For the text-containing cell, return its midpoint in [x, y] coordinate format. 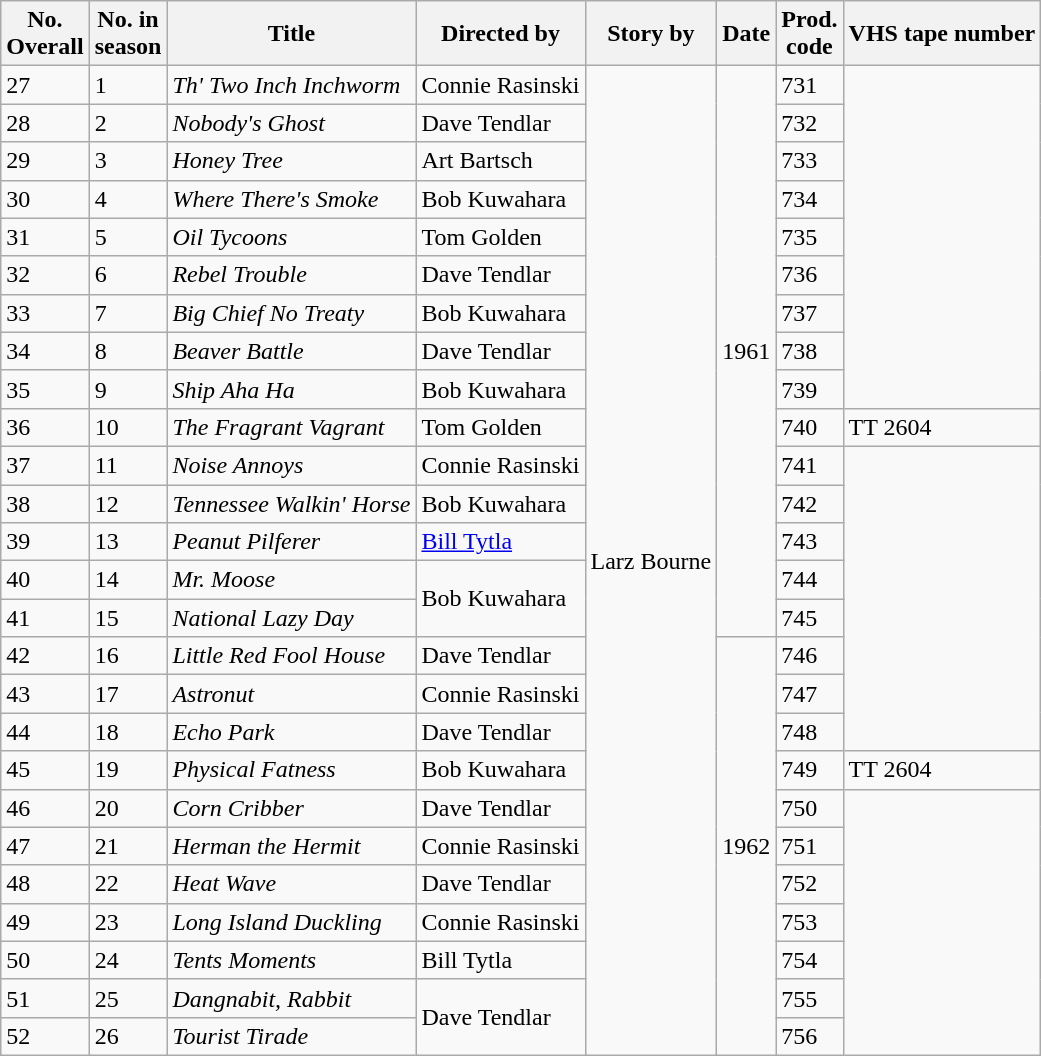
Where There's Smoke [292, 199]
No. inseason [128, 34]
16 [128, 656]
24 [128, 960]
7 [128, 313]
752 [810, 884]
Peanut Pilferer [292, 542]
No.Overall [45, 34]
754 [810, 960]
Ship Aha Ha [292, 389]
50 [45, 960]
Mr. Moose [292, 580]
732 [810, 123]
Tents Moments [292, 960]
Little Red Fool House [292, 656]
746 [810, 656]
Directed by [500, 34]
Rebel Trouble [292, 275]
Big Chief No Treaty [292, 313]
742 [810, 503]
755 [810, 998]
27 [45, 85]
735 [810, 237]
37 [45, 465]
5 [128, 237]
9 [128, 389]
21 [128, 846]
736 [810, 275]
Nobody's Ghost [292, 123]
Dangnabit, Rabbit [292, 998]
Long Island Duckling [292, 922]
35 [45, 389]
6 [128, 275]
3 [128, 161]
25 [128, 998]
Th' Two Inch Inchworm [292, 85]
1 [128, 85]
19 [128, 770]
26 [128, 1036]
Prod.code [810, 34]
Story by [651, 34]
748 [810, 732]
VHS tape number [942, 34]
Heat Wave [292, 884]
22 [128, 884]
29 [45, 161]
753 [810, 922]
Larz Bourne [651, 561]
28 [45, 123]
40 [45, 580]
11 [128, 465]
18 [128, 732]
1962 [746, 846]
17 [128, 694]
Tennessee Walkin' Horse [292, 503]
744 [810, 580]
Noise Annoys [292, 465]
36 [45, 427]
34 [45, 351]
47 [45, 846]
741 [810, 465]
12 [128, 503]
731 [810, 85]
15 [128, 618]
745 [810, 618]
Echo Park [292, 732]
734 [810, 199]
Physical Fatness [292, 770]
45 [45, 770]
33 [45, 313]
737 [810, 313]
31 [45, 237]
738 [810, 351]
8 [128, 351]
41 [45, 618]
The Fragrant Vagrant [292, 427]
Art Bartsch [500, 161]
Oil Tycoons [292, 237]
Tourist Tirade [292, 1036]
44 [45, 732]
49 [45, 922]
48 [45, 884]
Honey Tree [292, 161]
Corn Cribber [292, 808]
1961 [746, 352]
751 [810, 846]
Herman the Hermit [292, 846]
10 [128, 427]
756 [810, 1036]
43 [45, 694]
23 [128, 922]
Beaver Battle [292, 351]
32 [45, 275]
30 [45, 199]
4 [128, 199]
Title [292, 34]
749 [810, 770]
13 [128, 542]
750 [810, 808]
46 [45, 808]
51 [45, 998]
747 [810, 694]
Astronut [292, 694]
52 [45, 1036]
14 [128, 580]
Date [746, 34]
20 [128, 808]
733 [810, 161]
2 [128, 123]
National Lazy Day [292, 618]
38 [45, 503]
39 [45, 542]
42 [45, 656]
739 [810, 389]
740 [810, 427]
743 [810, 542]
